Scan for the cell matching the given text and deliver its [x, y] coordinate at center. 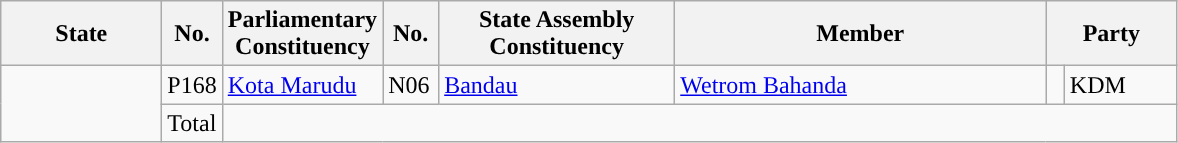
Kota Marudu [302, 85]
Party [1112, 34]
State Assembly Constituency [557, 34]
ParliamentaryConstituency [302, 34]
Wetrom Bahanda [860, 85]
P168 [192, 85]
Member [860, 34]
Bandau [557, 85]
State [82, 34]
N06 [411, 85]
Total [192, 123]
KDM [1120, 85]
